Identify which cell holds the provided text, then report its [x, y] central coordinate. 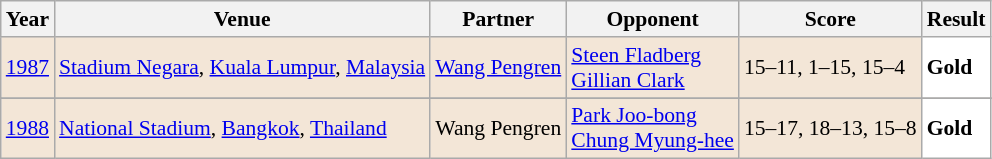
Result [956, 19]
1987 [28, 68]
15–17, 18–13, 15–8 [830, 128]
Steen Fladberg Gillian Clark [652, 68]
1988 [28, 128]
Opponent [652, 19]
Venue [242, 19]
Partner [498, 19]
Park Joo-bong Chung Myung-hee [652, 128]
Score [830, 19]
National Stadium, Bangkok, Thailand [242, 128]
Stadium Negara, Kuala Lumpur, Malaysia [242, 68]
15–11, 1–15, 15–4 [830, 68]
Year [28, 19]
